Extract the [X, Y] coordinate from the center of the cell holding the provided text.  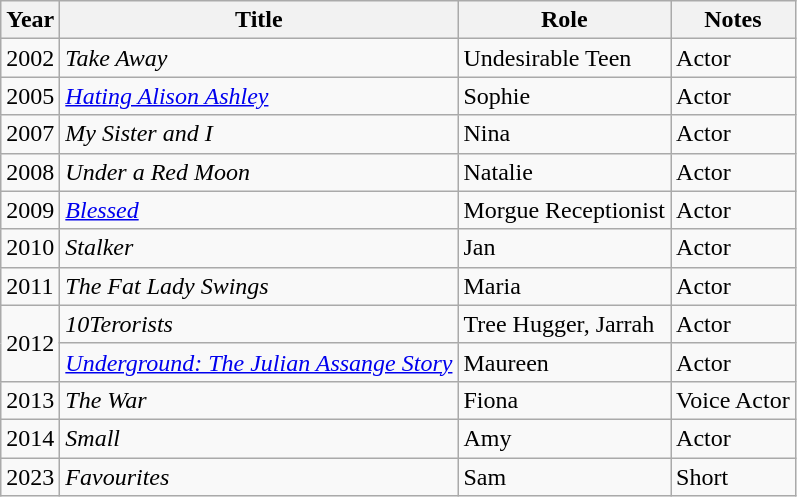
Voice Actor [734, 400]
Favourites [259, 477]
Maria [564, 286]
Jan [564, 248]
Title [259, 20]
2023 [30, 477]
2002 [30, 58]
2005 [30, 96]
Small [259, 438]
10Terorists [259, 324]
Sophie [564, 96]
2007 [30, 134]
Nina [564, 134]
2010 [30, 248]
2009 [30, 210]
Short [734, 477]
2013 [30, 400]
Fiona [564, 400]
Tree Hugger, Jarrah [564, 324]
Morgue Receptionist [564, 210]
2014 [30, 438]
Maureen [564, 362]
Underground: The Julian Assange Story [259, 362]
2008 [30, 172]
Take Away [259, 58]
Amy [564, 438]
Blessed [259, 210]
My Sister and I [259, 134]
Hating Alison Ashley [259, 96]
Year [30, 20]
Undesirable Teen [564, 58]
Sam [564, 477]
2012 [30, 343]
Stalker [259, 248]
Under a Red Moon [259, 172]
The Fat Lady Swings [259, 286]
Notes [734, 20]
2011 [30, 286]
The War [259, 400]
Natalie [564, 172]
Role [564, 20]
